Search for the cell housing the specified text and yield its [X, Y] center coordinate. 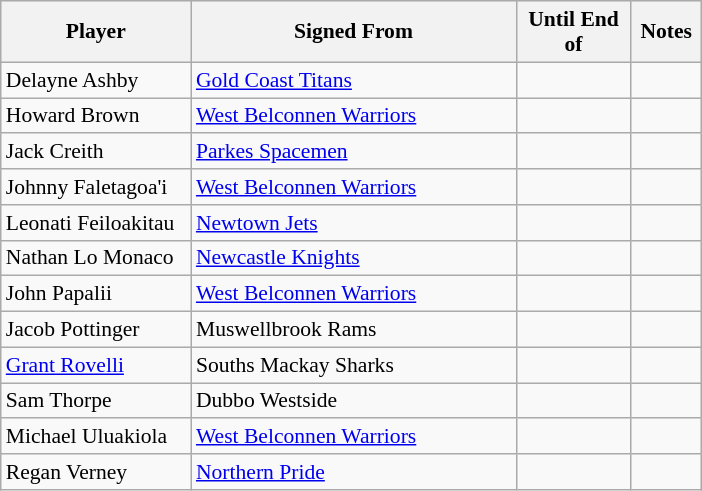
Player [96, 32]
Newcastle Knights [354, 258]
Howard Brown [96, 116]
Johnny Faletagoa'i [96, 187]
Gold Coast Titans [354, 80]
Newtown Jets [354, 223]
Michael Uluakiola [96, 437]
Jack Creith [96, 152]
John Papalii [96, 294]
Grant Rovelli [96, 365]
Muswellbrook Rams [354, 330]
Parkes Spacemen [354, 152]
Dubbo Westside [354, 401]
Notes [666, 32]
Souths Mackay Sharks [354, 365]
Signed From [354, 32]
Northern Pride [354, 472]
Until End of [574, 32]
Sam Thorpe [96, 401]
Nathan Lo Monaco [96, 258]
Regan Verney [96, 472]
Delayne Ashby [96, 80]
Leonati Feiloakitau [96, 223]
Jacob Pottinger [96, 330]
